Pinpoint the cell where the given text exists, returning its (x, y) midpoint coordinate. 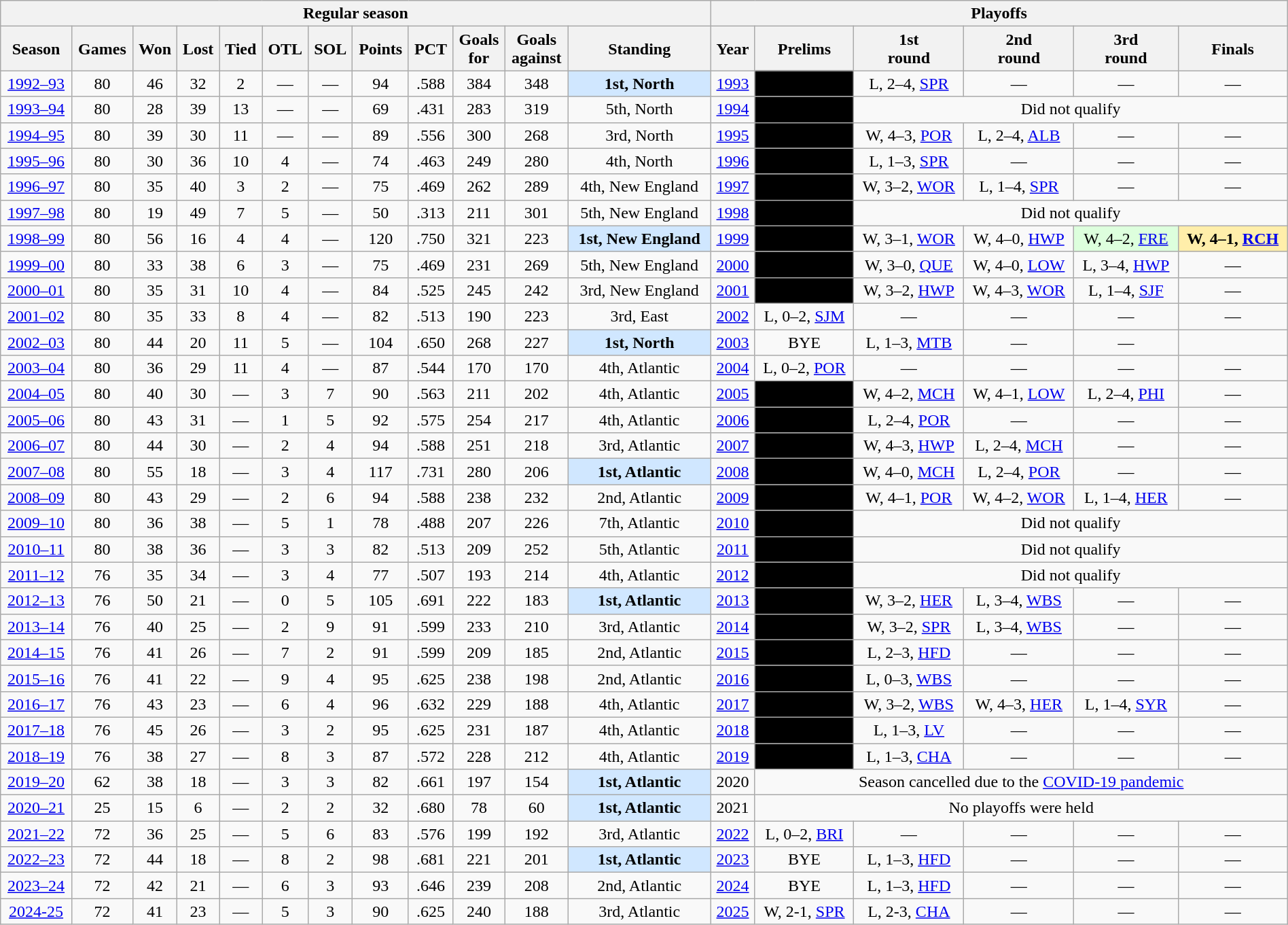
384 (480, 84)
W, 4–3, HER (1019, 704)
300 (480, 135)
348 (537, 84)
218 (537, 446)
2024-25 (37, 911)
2013–14 (37, 627)
96 (380, 704)
20 (198, 342)
L, 1–4, SJF (1126, 290)
L, 0–2, SJM (804, 316)
L, 1–3, CHA (909, 756)
.576 (431, 834)
1992–93 (37, 84)
W, 4–3, POR (909, 135)
2023 (732, 860)
L, 1–4, HER (1126, 498)
Points (380, 49)
No playoffs were held (1021, 808)
L, 1–3, LV (909, 730)
254 (480, 420)
L, 3–4, HWP (1126, 264)
321 (480, 239)
13 (240, 109)
W, 4–1, POR (909, 498)
217 (537, 420)
221 (480, 860)
L, 1–3, SPR (909, 161)
192 (537, 834)
22 (198, 678)
Goalsagainst (537, 49)
Lost (198, 49)
2021–22 (37, 834)
2021 (732, 808)
.650 (431, 342)
208 (537, 886)
60 (537, 808)
W, 4–1, LOW (1019, 394)
Regular season (356, 14)
46 (155, 84)
2010–11 (37, 549)
2014 (732, 627)
Season (37, 49)
Finals (1232, 49)
27 (198, 756)
.681 (431, 860)
56 (155, 239)
Season cancelled due to the COVID-19 pandemic (1021, 782)
2006–07 (37, 446)
206 (537, 472)
W, 3–2, HER (909, 601)
2001–02 (37, 316)
104 (380, 342)
198 (537, 678)
262 (480, 187)
2008–09 (37, 498)
2019–20 (37, 782)
1993 (732, 84)
Standing (639, 49)
1994 (732, 109)
2004–05 (37, 394)
L, 2–4, PHI (1126, 394)
2007 (732, 446)
.488 (431, 523)
2009 (732, 498)
19 (155, 213)
W, 4–2, FRE (1126, 239)
249 (480, 161)
2018 (732, 730)
2011 (732, 549)
.507 (431, 575)
.680 (431, 808)
117 (380, 472)
228 (480, 756)
2022–23 (37, 860)
55 (155, 472)
197 (480, 782)
232 (537, 498)
W, 4–3, WOR (1019, 290)
1996 (732, 161)
1995–96 (37, 161)
49 (198, 213)
2006 (732, 420)
1999–00 (37, 264)
2016 (732, 678)
301 (537, 213)
2008 (732, 472)
W, 3–2, WBS (909, 704)
214 (537, 575)
L, 0–2, POR (804, 368)
W, 3–2, WOR (909, 187)
L, 2–4, ALB (1019, 135)
89 (380, 135)
2000 (732, 264)
.431 (431, 109)
98 (380, 860)
245 (480, 290)
239 (480, 886)
2018–19 (37, 756)
3rd, East (639, 316)
Playoffs (999, 14)
4th, North (639, 161)
2002–03 (37, 342)
2020 (732, 782)
W, 4–0, MCH (909, 472)
L, 1–4, SPR (1019, 187)
83 (380, 834)
.750 (431, 239)
Won (155, 49)
L, 2–4, MCH (1019, 446)
199 (480, 834)
PCT (431, 49)
Prelims (804, 49)
1993–94 (37, 109)
2013 (732, 601)
105 (380, 601)
1998–99 (37, 239)
Goalsfor (480, 49)
W, 4–2, MCH (909, 394)
93 (380, 886)
1998 (732, 213)
Games (102, 49)
34 (198, 575)
SOL (330, 49)
5th, North (639, 109)
289 (537, 187)
222 (480, 601)
7th, Atlantic (639, 523)
269 (537, 264)
W, 4–0, LOW (1019, 264)
OTL (285, 49)
2007–08 (37, 472)
2016–17 (37, 704)
2015–16 (37, 678)
2009–10 (37, 523)
2001 (732, 290)
L, 1–3, MTB (909, 342)
0 (285, 601)
283 (480, 109)
319 (537, 109)
L, 1–4, SYR (1126, 704)
.661 (431, 782)
185 (537, 652)
120 (380, 239)
W, 3–2, SPR (909, 627)
2002 (732, 316)
L, 2–4, SPR (909, 84)
3rd, North (639, 135)
242 (537, 290)
2022 (732, 834)
3rd, New England (639, 290)
2025 (732, 911)
2010 (732, 523)
2020–21 (37, 808)
L, 0–2, BRI (804, 834)
W, 3–2, HWP (909, 290)
240 (480, 911)
2012 (732, 575)
62 (102, 782)
1999 (732, 239)
.463 (431, 161)
.575 (431, 420)
1997 (732, 187)
.525 (431, 290)
212 (537, 756)
45 (155, 730)
2023–24 (37, 886)
2015 (732, 652)
1995 (732, 135)
207 (480, 523)
L, 0–3, WBS (909, 678)
28 (155, 109)
5th, Atlantic (639, 549)
201 (537, 860)
1stround (909, 49)
1st, New England (639, 239)
3rdround (1126, 49)
84 (380, 290)
1996–97 (37, 187)
.563 (431, 394)
L, 2-3, CHA (909, 911)
92 (380, 420)
2ndround (1019, 49)
.632 (431, 704)
77 (380, 575)
2004 (732, 368)
1994–95 (37, 135)
.544 (431, 368)
.731 (431, 472)
233 (480, 627)
W, 4–0, HWP (1019, 239)
227 (537, 342)
226 (537, 523)
2019 (732, 756)
15 (155, 808)
.646 (431, 886)
2005 (732, 394)
Year (732, 49)
69 (380, 109)
2003–04 (37, 368)
187 (537, 730)
252 (537, 549)
W, 4–1, RCH (1232, 239)
229 (480, 704)
251 (480, 446)
42 (155, 886)
W, 3–0, QUE (909, 264)
L, 2–3, HFD (909, 652)
2024 (732, 886)
74 (380, 161)
.556 (431, 135)
2014–15 (37, 652)
2003 (732, 342)
2005–06 (37, 420)
2012–13 (37, 601)
4th, New England (639, 187)
1997–98 (37, 213)
.313 (431, 213)
W, 3–1, WOR (909, 239)
Tied (240, 49)
183 (537, 601)
W, 2-1, SPR (804, 911)
2000–01 (37, 290)
190 (480, 316)
.572 (431, 756)
W, 4–2, WOR (1019, 498)
.691 (431, 601)
193 (480, 575)
154 (537, 782)
202 (537, 394)
2017–18 (37, 730)
2011–12 (37, 575)
2017 (732, 704)
W, 4–3, HWP (909, 446)
210 (537, 627)
16 (198, 239)
